Detect which cell encompasses the target text, then output its (x, y) center coordinate. 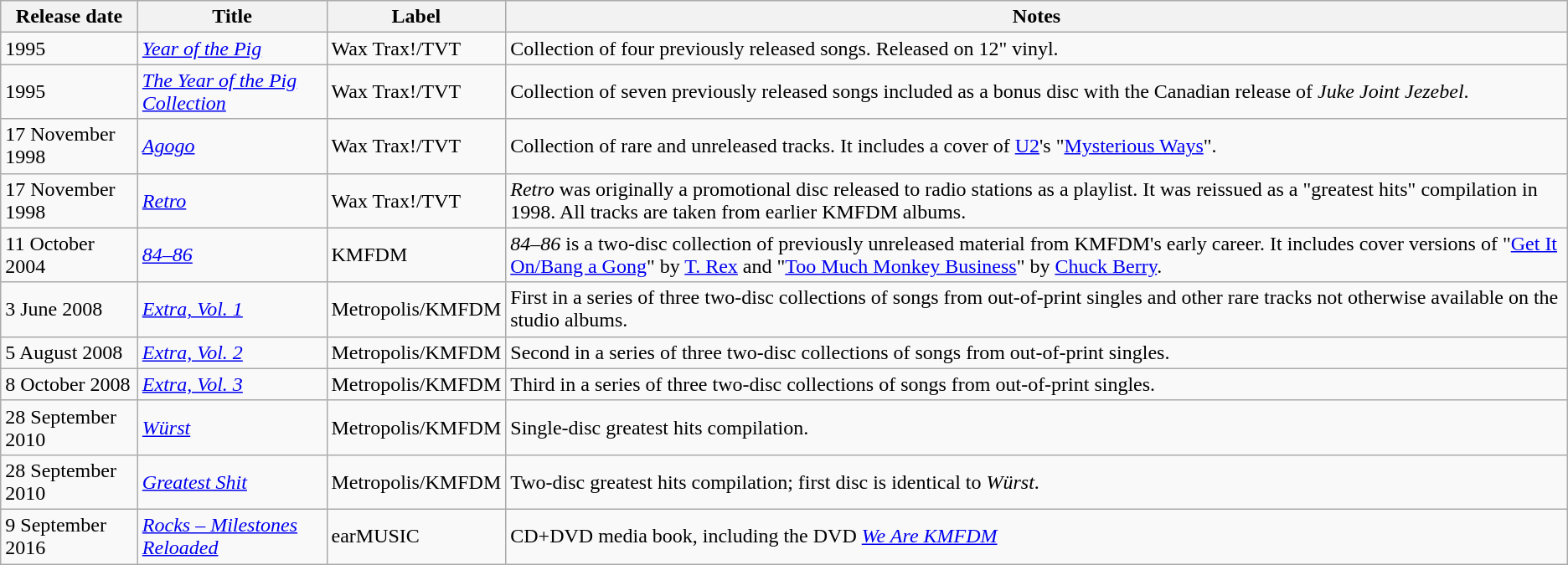
Release date (70, 17)
The Year of the Pig Collection (232, 92)
Greatest Shit (232, 482)
Third in a series of three two-disc collections of songs from out-of-print singles. (1037, 384)
Würst (232, 427)
Rocks – Milestones Reloaded (232, 536)
Extra, Vol. 3 (232, 384)
Single-disc greatest hits compilation. (1037, 427)
Retro (232, 201)
Collection of four previously released songs. Released on 12" vinyl. (1037, 49)
CD+DVD media book, including the DVD We Are KMFDM (1037, 536)
Extra, Vol. 1 (232, 310)
Second in a series of three two-disc collections of songs from out-of-print singles. (1037, 352)
9 September 2016 (70, 536)
8 October 2008 (70, 384)
Two-disc greatest hits compilation; first disc is identical to Würst. (1037, 482)
5 August 2008 (70, 352)
Notes (1037, 17)
Agogo (232, 146)
Year of the Pig (232, 49)
84–86 (232, 254)
3 June 2008 (70, 310)
Extra, Vol. 2 (232, 352)
KMFDM (416, 254)
Collection of rare and unreleased tracks. It includes a cover of U2's "Mysterious Ways". (1037, 146)
Label (416, 17)
earMUSIC (416, 536)
Title (232, 17)
11 October 2004 (70, 254)
Collection of seven previously released songs included as a bonus disc with the Canadian release of Juke Joint Jezebel. (1037, 92)
